Determine the [X, Y] coordinate at the center of the cell enclosing the given text.  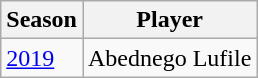
Season [42, 20]
2019 [42, 58]
Player [169, 20]
Abednego Lufile [169, 58]
